Identify which cell holds the provided text, then report its (X, Y) central coordinate. 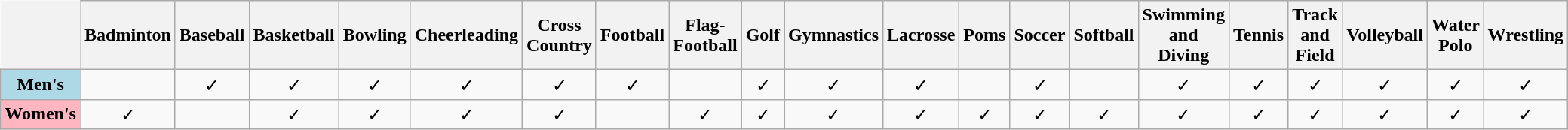
Bowling (374, 35)
Tennis (1258, 35)
Basketball (294, 35)
Poms (985, 35)
Wrestling (1526, 35)
Flag-Football (705, 35)
Football (632, 35)
Golf (763, 35)
Cheerleading (466, 35)
Volleyball (1385, 35)
Track and Field (1315, 35)
Swimming and Diving (1183, 35)
Gymnastics (834, 35)
Lacrosse (922, 35)
Soccer (1039, 35)
Badminton (127, 35)
Men's (41, 85)
Cross Country (560, 35)
Baseball (212, 35)
Water Polo (1456, 35)
Women's (41, 114)
Softball (1104, 35)
